Output the (x, y) coordinate of the center of the cell containing the given text.  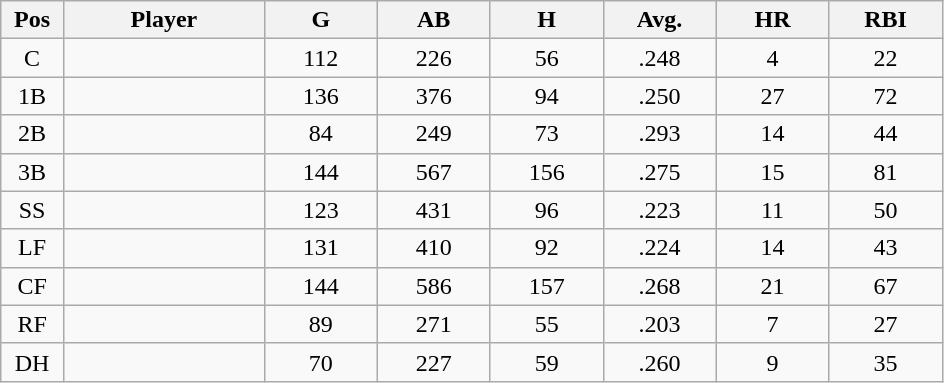
410 (434, 248)
84 (320, 134)
94 (546, 96)
.223 (660, 210)
55 (546, 324)
431 (434, 210)
RBI (886, 20)
H (546, 20)
.248 (660, 58)
Player (164, 20)
131 (320, 248)
226 (434, 58)
.268 (660, 286)
96 (546, 210)
2B (32, 134)
.293 (660, 134)
67 (886, 286)
CF (32, 286)
SS (32, 210)
11 (772, 210)
43 (886, 248)
Avg. (660, 20)
72 (886, 96)
73 (546, 134)
Pos (32, 20)
1B (32, 96)
376 (434, 96)
112 (320, 58)
4 (772, 58)
586 (434, 286)
89 (320, 324)
HR (772, 20)
3B (32, 172)
15 (772, 172)
9 (772, 362)
22 (886, 58)
156 (546, 172)
7 (772, 324)
136 (320, 96)
59 (546, 362)
DH (32, 362)
.224 (660, 248)
157 (546, 286)
249 (434, 134)
44 (886, 134)
.250 (660, 96)
C (32, 58)
70 (320, 362)
.260 (660, 362)
LF (32, 248)
.203 (660, 324)
35 (886, 362)
.275 (660, 172)
AB (434, 20)
92 (546, 248)
81 (886, 172)
RF (32, 324)
G (320, 20)
21 (772, 286)
56 (546, 58)
50 (886, 210)
271 (434, 324)
567 (434, 172)
227 (434, 362)
123 (320, 210)
